From the cell containing the given text, extract its center point as [X, Y] coordinate. 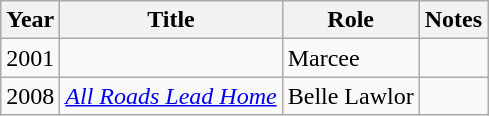
All Roads Lead Home [171, 96]
Year [30, 20]
Marcee [350, 58]
Title [171, 20]
2001 [30, 58]
Notes [453, 20]
Belle Lawlor [350, 96]
2008 [30, 96]
Role [350, 20]
